From the cell containing the given text, extract its center point as (X, Y) coordinate. 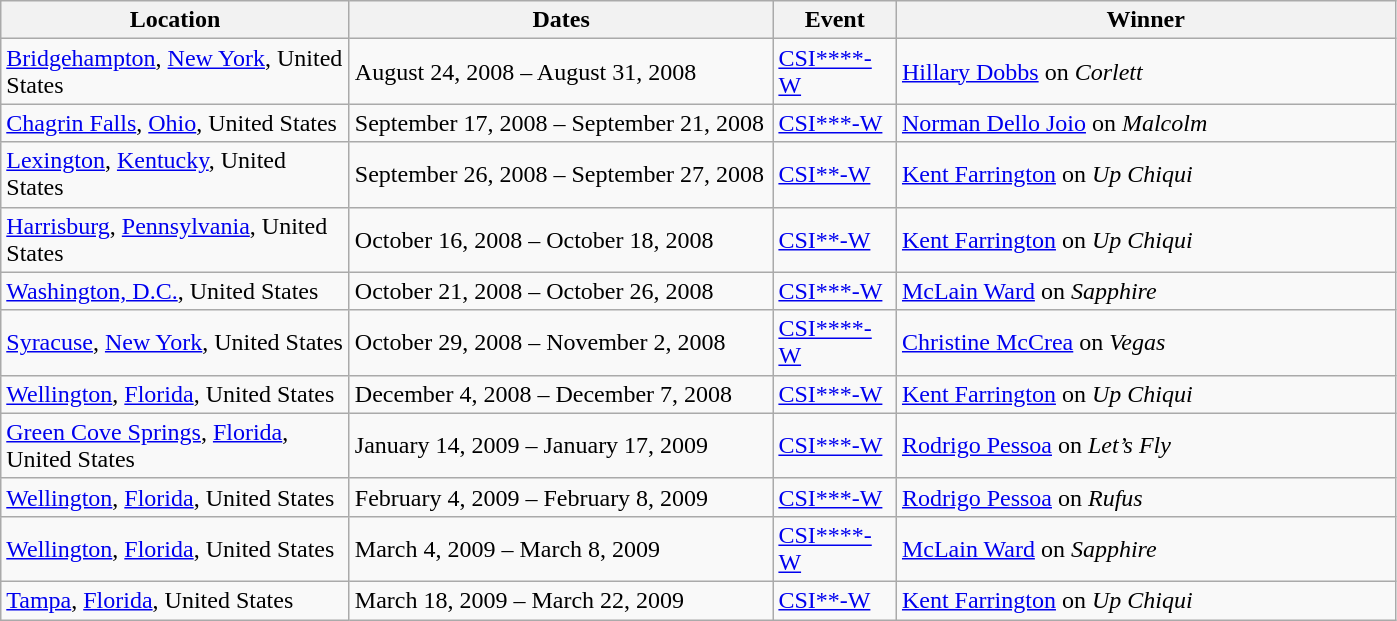
Bridgehampton, New York, United States (176, 72)
September 26, 2008 – September 27, 2008 (561, 174)
Green Cove Springs, Florida, United States (176, 446)
Location (176, 20)
Dates (561, 20)
March 4, 2009 – March 8, 2009 (561, 548)
Norman Dello Joio on Malcolm (1146, 123)
January 14, 2009 – January 17, 2009 (561, 446)
Winner (1146, 20)
Tampa, Florida, United States (176, 600)
August 24, 2008 – August 31, 2008 (561, 72)
September 17, 2008 – September 21, 2008 (561, 123)
Rodrigo Pessoa on Rufus (1146, 497)
March 18, 2009 – March 22, 2009 (561, 600)
Hillary Dobbs on Corlett (1146, 72)
Rodrigo Pessoa on Let’s Fly (1146, 446)
Event (835, 20)
February 4, 2009 – February 8, 2009 (561, 497)
October 21, 2008 – October 26, 2008 (561, 291)
Washington, D.C., United States (176, 291)
October 29, 2008 – November 2, 2008 (561, 342)
Lexington, Kentucky, United States (176, 174)
Christine McCrea on Vegas (1146, 342)
December 4, 2008 – December 7, 2008 (561, 394)
Syracuse, New York, United States (176, 342)
October 16, 2008 – October 18, 2008 (561, 240)
Chagrin Falls, Ohio, United States (176, 123)
Harrisburg, Pennsylvania, United States (176, 240)
